Provide the [X, Y] coordinate of the cell's center where the given text is located.  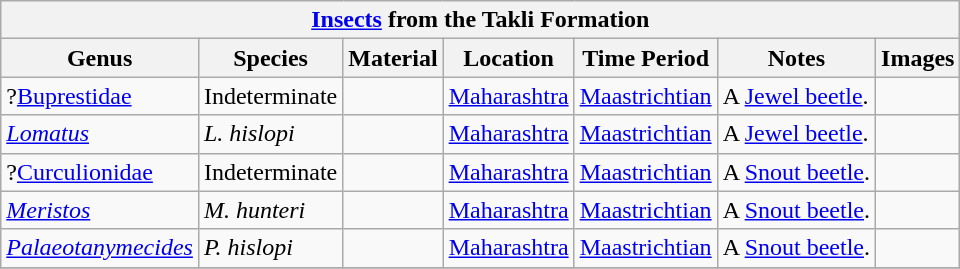
Time Period [646, 58]
L. hislopi [270, 134]
P. hislopi [270, 248]
Notes [796, 58]
?Buprestidae [100, 96]
Images [918, 58]
?Curculionidae [100, 172]
Location [508, 58]
Palaeotanymecides [100, 248]
Genus [100, 58]
M. hunteri [270, 210]
Material [393, 58]
Insects from the Takli Formation [480, 20]
Meristos [100, 210]
Species [270, 58]
Lomatus [100, 134]
